Return [x, y] of the center of cell containing provided text 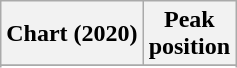
Chart (2020) [72, 34]
Peakposition [189, 34]
